Extract the [x, y] coordinate from the center of the cell holding the provided text.  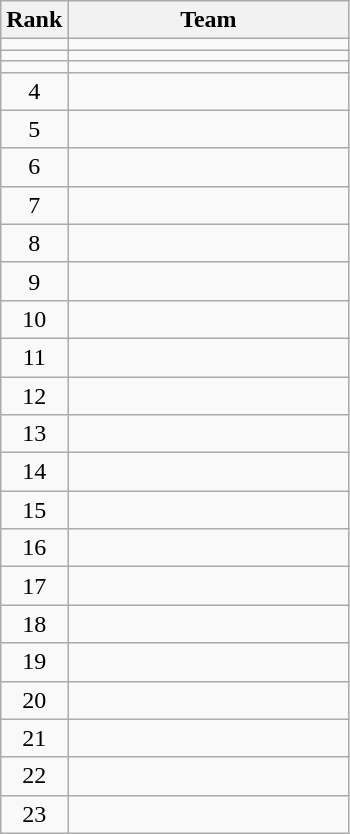
10 [34, 319]
Team [208, 20]
9 [34, 281]
6 [34, 167]
8 [34, 243]
4 [34, 91]
11 [34, 357]
21 [34, 738]
14 [34, 472]
5 [34, 129]
17 [34, 586]
Rank [34, 20]
7 [34, 205]
13 [34, 434]
18 [34, 624]
19 [34, 662]
15 [34, 510]
22 [34, 776]
20 [34, 700]
23 [34, 814]
12 [34, 395]
16 [34, 548]
